Locate the cell with the specified text and output its (X, Y) center coordinate. 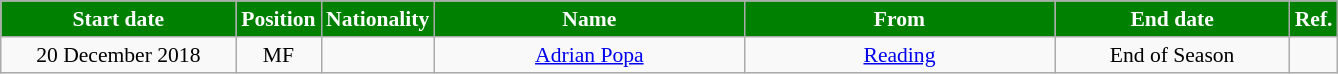
Position (278, 19)
Nationality (378, 19)
Ref. (1314, 19)
End date (1172, 19)
Name (589, 19)
Start date (118, 19)
End of Season (1172, 55)
MF (278, 55)
Reading (899, 55)
From (899, 19)
Adrian Popa (589, 55)
20 December 2018 (118, 55)
